Capture the cell that displays the provided text and extract its (X, Y) central coordinate. 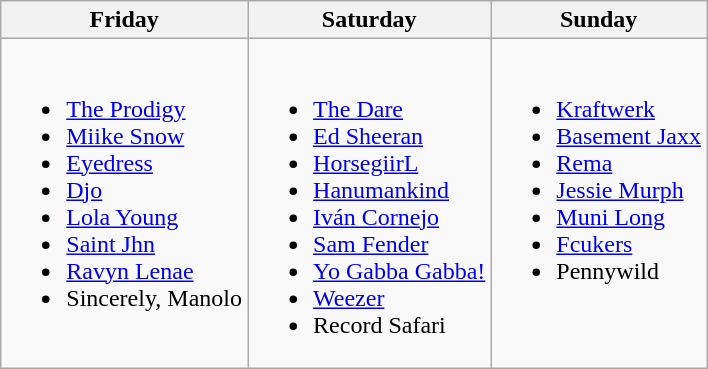
Friday (124, 20)
Saturday (370, 20)
Sunday (599, 20)
KraftwerkBasement JaxxRemaJessie MurphMuni LongFcukersPennywild (599, 204)
The DareEd SheeranHorsegiirLHanumankindIván CornejoSam FenderYo Gabba Gabba!WeezerRecord Safari (370, 204)
The ProdigyMiike SnowEyedressDjoLola YoungSaint JhnRavyn LenaeSincerely, Manolo (124, 204)
